Pinpoint the cell where the given text exists, returning its (x, y) midpoint coordinate. 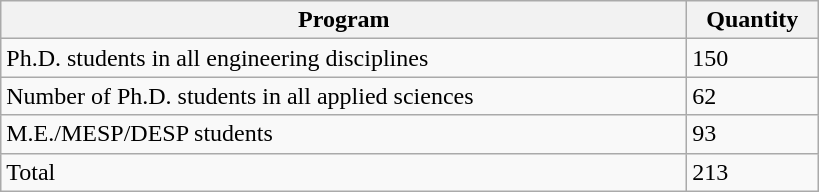
Total (344, 172)
150 (752, 58)
93 (752, 134)
Quantity (752, 20)
62 (752, 96)
Program (344, 20)
213 (752, 172)
Number of Ph.D. students in all applied sciences (344, 96)
M.E./MESP/DESP students (344, 134)
Ph.D. students in all engineering disciplines (344, 58)
